For the text-containing cell, return its midpoint in (x, y) coordinate format. 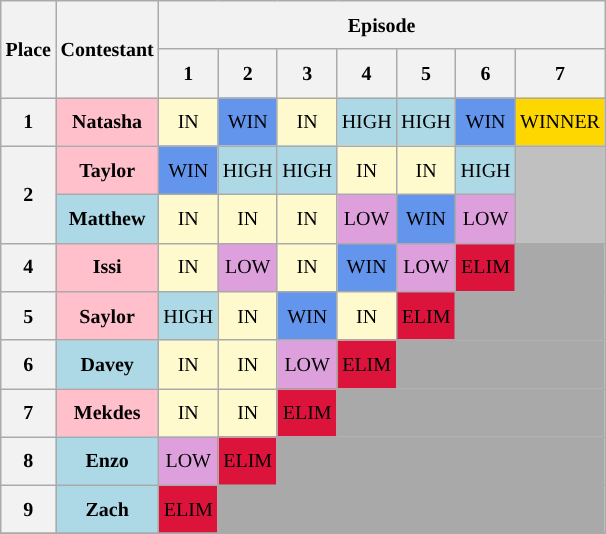
Natasha (108, 122)
Davey (108, 364)
Episode (382, 25)
Zach (108, 510)
Contestant (108, 50)
3 (306, 74)
Place (28, 50)
Mekdes (108, 413)
8 (28, 461)
Saylor (108, 316)
Taylor (108, 170)
Matthew (108, 219)
Enzo (108, 461)
WINNER (560, 122)
9 (28, 510)
Issi (108, 267)
